Detect which cell encompasses the target text, then output its (x, y) center coordinate. 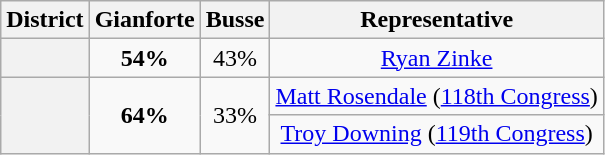
District (45, 20)
Ryan Zinke (436, 58)
54% (144, 58)
Matt Rosendale (118th Congress) (436, 96)
64% (144, 115)
Busse (235, 20)
Gianforte (144, 20)
Troy Downing (119th Congress) (436, 134)
33% (235, 115)
Representative (436, 20)
43% (235, 58)
